Return the [x, y] coordinate for the center point of the cell that contains the specified text.  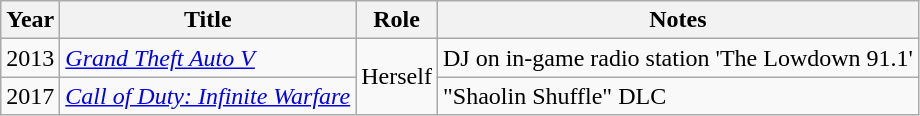
Call of Duty: Infinite Warfare [208, 96]
2017 [30, 96]
Title [208, 20]
Role [397, 20]
Notes [678, 20]
"Shaolin Shuffle" DLC [678, 96]
2013 [30, 58]
Year [30, 20]
Grand Theft Auto V [208, 58]
DJ on in-game radio station 'The Lowdown 91.1' [678, 58]
Herself [397, 77]
